Search for the cell housing the specified text and yield its [X, Y] center coordinate. 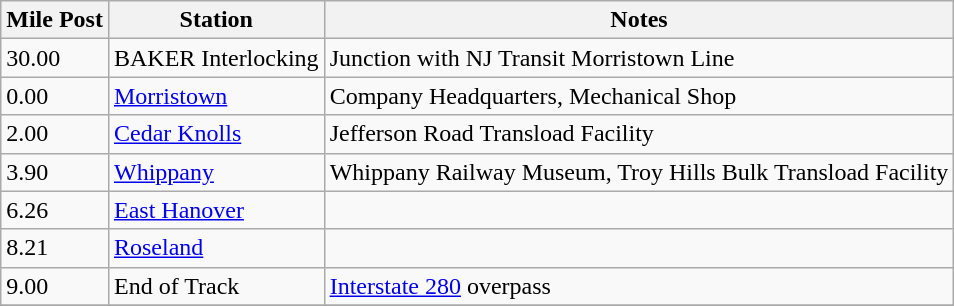
9.00 [55, 286]
30.00 [55, 58]
End of Track [216, 286]
0.00 [55, 96]
3.90 [55, 172]
Company Headquarters, Mechanical Shop [639, 96]
Notes [639, 20]
Morristown [216, 96]
East Hanover [216, 210]
8.21 [55, 248]
Roseland [216, 248]
Station [216, 20]
Whippany [216, 172]
Cedar Knolls [216, 134]
Jefferson Road Transload Facility [639, 134]
Mile Post [55, 20]
BAKER Interlocking [216, 58]
2.00 [55, 134]
Interstate 280 overpass [639, 286]
6.26 [55, 210]
Whippany Railway Museum, Troy Hills Bulk Transload Facility [639, 172]
Junction with NJ Transit Morristown Line [639, 58]
